Return the [x, y] coordinate for the center point of the cell that contains the specified text.  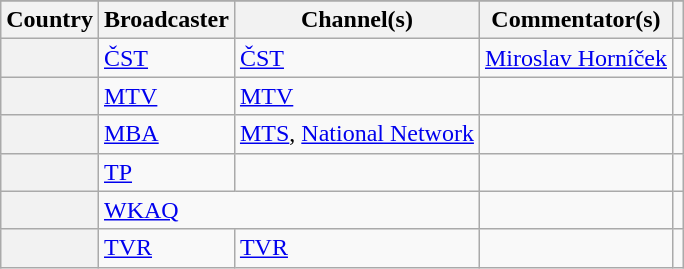
Miroslav Horníček [576, 58]
WKAQ [288, 210]
MBA [166, 134]
Broadcaster [166, 20]
TP [166, 172]
Country [50, 20]
Channel(s) [356, 20]
Commentator(s) [576, 20]
MTS, National Network [356, 134]
